Return [x, y] of the center of cell containing provided text 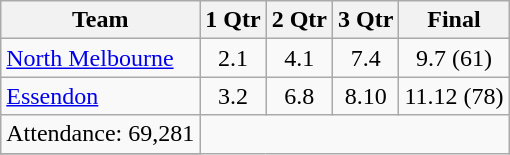
4.1 [299, 58]
7.4 [366, 58]
9.7 (61) [454, 58]
Team [100, 20]
Attendance: 69,281 [100, 134]
Final [454, 20]
8.10 [366, 96]
3 Qtr [366, 20]
3.2 [233, 96]
North Melbourne [100, 58]
1 Qtr [233, 20]
11.12 (78) [454, 96]
2.1 [233, 58]
Essendon [100, 96]
6.8 [299, 96]
2 Qtr [299, 20]
